Capture the cell that displays the provided text and extract its (x, y) central coordinate. 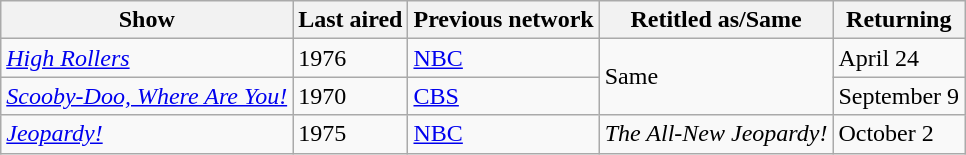
CBS (504, 96)
Retitled as/Same (716, 20)
1970 (350, 96)
Scooby-Doo, Where Are You! (147, 96)
October 2 (899, 134)
April 24 (899, 58)
September 9 (899, 96)
High Rollers (147, 58)
The All-New Jeopardy! (716, 134)
1975 (350, 134)
Last aired (350, 20)
Previous network (504, 20)
1976 (350, 58)
Show (147, 20)
Returning (899, 20)
Same (716, 77)
Jeopardy! (147, 134)
